Find where the given text appears and provide that cell's center as (X, Y) coordinate. 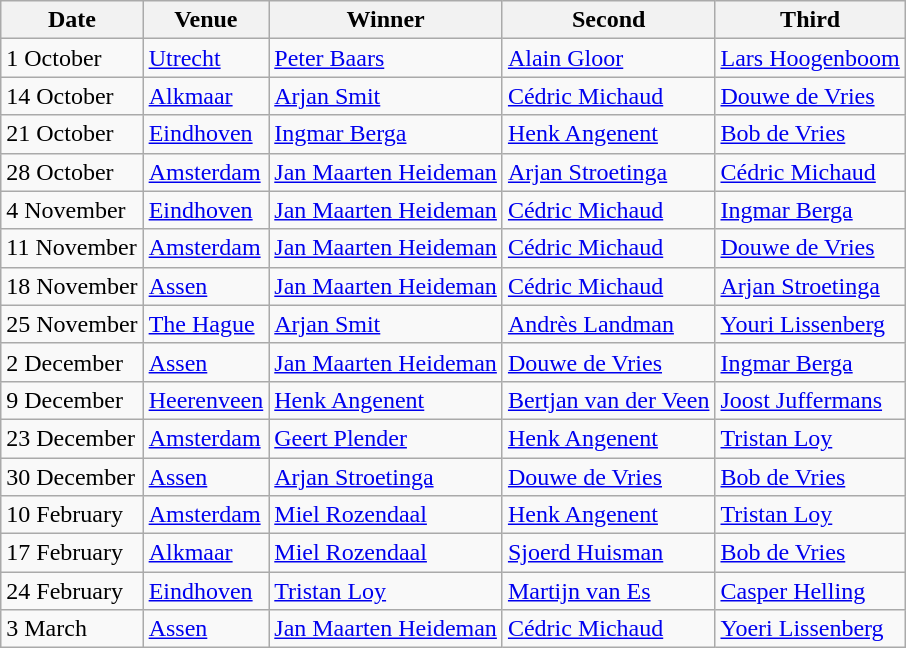
Bertjan van der Veen (608, 400)
25 November (72, 324)
Utrecht (206, 58)
Casper Helling (810, 591)
21 October (72, 134)
Andrès Landman (608, 324)
28 October (72, 172)
Lars Hoogenboom (810, 58)
Peter Baars (386, 58)
9 December (72, 400)
23 December (72, 438)
24 February (72, 591)
10 February (72, 515)
17 February (72, 553)
Heerenveen (206, 400)
Date (72, 20)
11 November (72, 248)
Venue (206, 20)
Sjoerd Huisman (608, 553)
30 December (72, 477)
2 December (72, 362)
Second (608, 20)
4 November (72, 210)
14 October (72, 96)
Winner (386, 20)
Third (810, 20)
1 October (72, 58)
3 March (72, 629)
Geert Plender (386, 438)
Alain Gloor (608, 58)
Youri Lissenberg (810, 324)
18 November (72, 286)
Martijn van Es (608, 591)
The Hague (206, 324)
Yoeri Lissenberg (810, 629)
Joost Juffermans (810, 400)
